Pinpoint the cell where the given text exists, returning its (X, Y) midpoint coordinate. 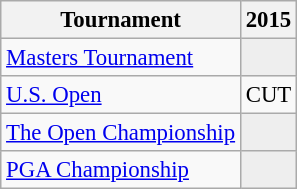
CUT (268, 95)
Masters Tournament (121, 58)
The Open Championship (121, 133)
U.S. Open (121, 95)
PGA Championship (121, 170)
Tournament (121, 20)
2015 (268, 20)
